Return the [X, Y] coordinate for the center point of the cell that contains the specified text.  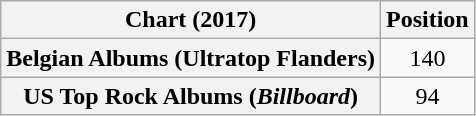
Belgian Albums (Ultratop Flanders) [191, 58]
Position [428, 20]
94 [428, 96]
Chart (2017) [191, 20]
US Top Rock Albums (Billboard) [191, 96]
140 [428, 58]
